Return the [X, Y] coordinate for the center point of the cell that contains the specified text.  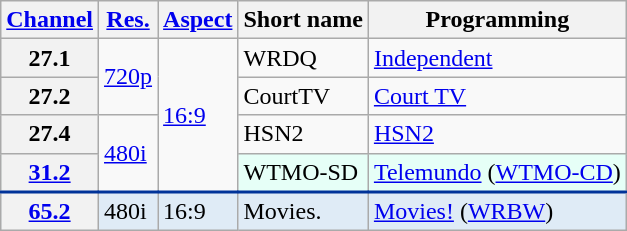
27.1 [50, 58]
Res. [128, 20]
27.2 [50, 96]
27.4 [50, 134]
Movies! (WRBW) [497, 212]
Aspect [198, 20]
31.2 [50, 172]
CourtTV [303, 96]
Channel [50, 20]
Court TV [497, 96]
WRDQ [303, 58]
Programming [497, 20]
Independent [497, 58]
Movies. [303, 212]
WTMO-SD [303, 172]
Telemundo (WTMO-CD) [497, 172]
720p [128, 77]
65.2 [50, 212]
Short name [303, 20]
